Provide the [X, Y] coordinate of the cell's center where the given text is located.  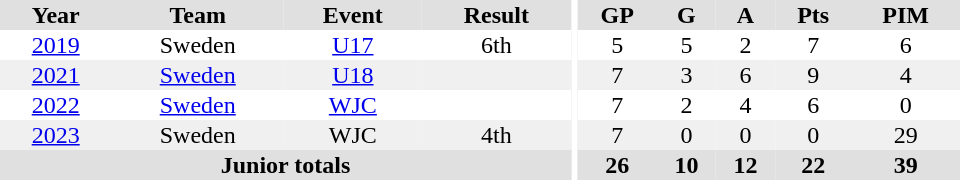
2023 [56, 135]
Event [353, 15]
U18 [353, 75]
GP [618, 15]
Result [496, 15]
U17 [353, 45]
4th [496, 135]
39 [906, 165]
2021 [56, 75]
2022 [56, 105]
Team [198, 15]
26 [618, 165]
12 [746, 165]
G [686, 15]
2019 [56, 45]
Pts [813, 15]
PIM [906, 15]
A [746, 15]
29 [906, 135]
6th [496, 45]
10 [686, 165]
9 [813, 75]
Junior totals [286, 165]
22 [813, 165]
Year [56, 15]
3 [686, 75]
